Return [x, y] of the center of cell containing provided text 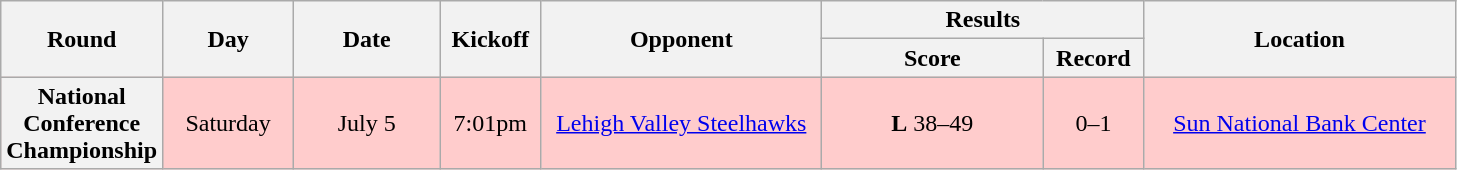
0–1 [1094, 123]
National Conference Championship [82, 123]
Opponent [682, 39]
Kickoff [490, 39]
7:01pm [490, 123]
L 38–49 [932, 123]
Lehigh Valley Steelhawks [682, 123]
Saturday [228, 123]
Day [228, 39]
Results [983, 20]
Round [82, 39]
Sun National Bank Center [1300, 123]
Score [932, 58]
Record [1094, 58]
Date [367, 39]
Location [1300, 39]
July 5 [367, 123]
